Capture the cell that displays the provided text and extract its (x, y) central coordinate. 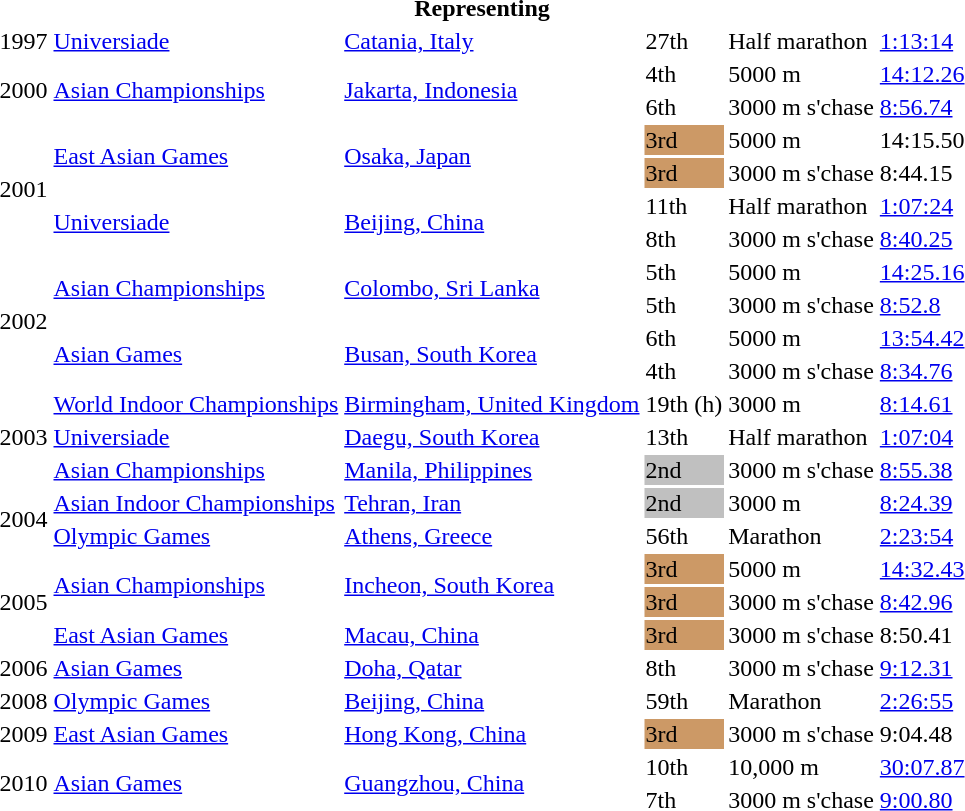
Athens, Greece (492, 536)
World Indoor Championships (196, 404)
10,000 m (802, 767)
Asian Indoor Championships (196, 503)
Busan, South Korea (492, 354)
Doha, Qatar (492, 668)
11th (684, 206)
56th (684, 536)
Jakarta, Indonesia (492, 90)
10th (684, 767)
Macau, China (492, 635)
Hong Kong, China (492, 734)
27th (684, 41)
19th (h) (684, 404)
Incheon, South Korea (492, 586)
Daegu, South Korea (492, 437)
59th (684, 701)
Manila, Philippines (492, 470)
Birmingham, United Kingdom (492, 404)
Colombo, Sri Lanka (492, 288)
Catania, Italy (492, 41)
13th (684, 437)
Osaka, Japan (492, 156)
Tehran, Iran (492, 503)
